Locate the cell with the specified text and output its (x, y) center coordinate. 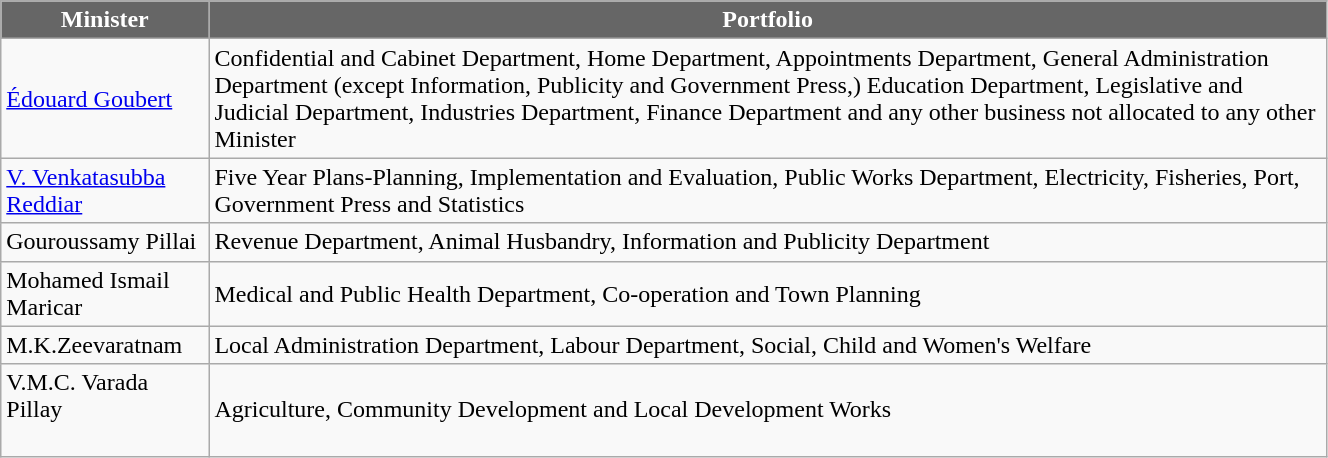
V.M.C. Varada Pillay (105, 410)
Medical and Public Health Department, Co-operation and Town Planning (768, 294)
Portfolio (768, 20)
Édouard Goubert (105, 98)
M.K.Zeevaratnam (105, 345)
Local Administration Department, Labour Department, Social, Child and Women's Welfare (768, 345)
Minister (105, 20)
Five Year Plans-Planning, Implementation and Evaluation, Public Works Department, Electricity, Fisheries, Port, Government Press and Statistics (768, 190)
V. Venkatasubba Reddiar (105, 190)
Gouroussamy Pillai (105, 242)
Revenue Department, Animal Husbandry, Information and Publicity Department (768, 242)
Agriculture, Community Development and Local Development Works (768, 410)
Mohamed Ismail Maricar (105, 294)
